Find where the given text appears and provide that cell's center as [x, y] coordinate. 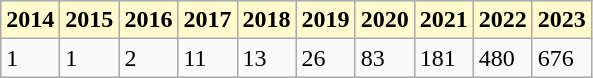
2017 [208, 20]
676 [562, 58]
26 [326, 58]
83 [384, 58]
2016 [148, 20]
2014 [30, 20]
2019 [326, 20]
480 [502, 58]
11 [208, 58]
2021 [444, 20]
2015 [90, 20]
2 [148, 58]
2022 [502, 20]
2018 [266, 20]
2020 [384, 20]
2023 [562, 20]
181 [444, 58]
13 [266, 58]
